Search for the cell housing the specified text and yield its (X, Y) center coordinate. 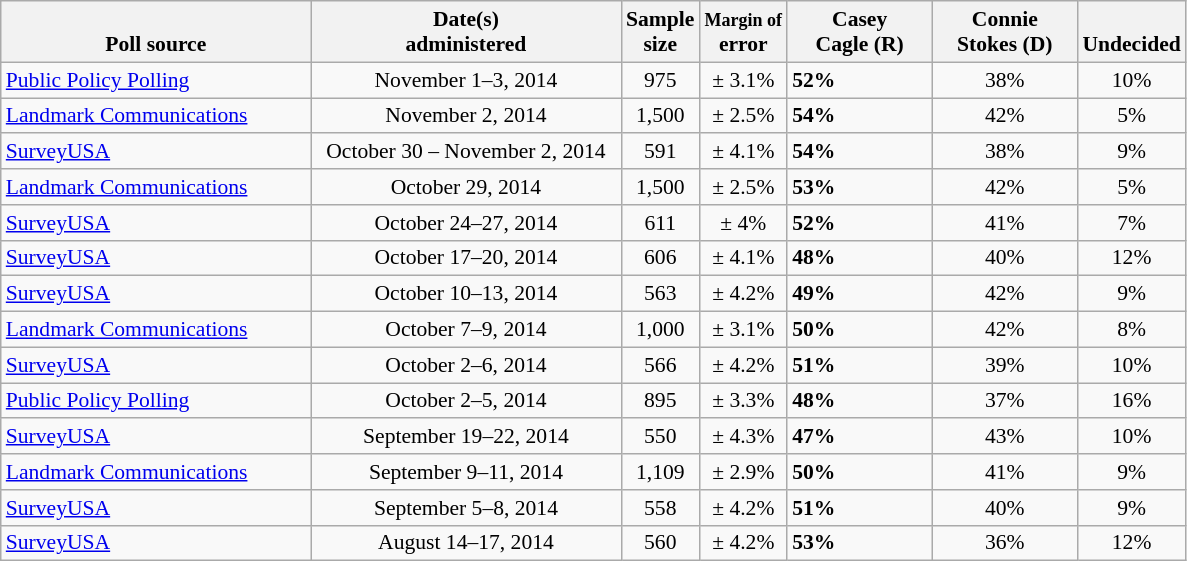
37% (1004, 401)
47% (860, 437)
895 (660, 401)
October 10–13, 2014 (466, 294)
October 24–27, 2014 (466, 223)
558 (660, 508)
Samplesize (660, 32)
43% (1004, 437)
Undecided (1131, 32)
November 2, 2014 (466, 116)
October 30 – November 2, 2014 (466, 152)
975 (660, 80)
September 19–22, 2014 (466, 437)
Poll source (156, 32)
7% (1131, 223)
563 (660, 294)
566 (660, 365)
Date(s)administered (466, 32)
September 5–8, 2014 (466, 508)
ConnieStokes (D) (1004, 32)
October 17–20, 2014 (466, 258)
39% (1004, 365)
591 (660, 152)
± 4% (743, 223)
8% (1131, 330)
611 (660, 223)
1,000 (660, 330)
CaseyCagle (R) (860, 32)
606 (660, 258)
October 29, 2014 (466, 187)
560 (660, 543)
550 (660, 437)
± 4.3% (743, 437)
October 7–9, 2014 (466, 330)
± 3.3% (743, 401)
October 2–6, 2014 (466, 365)
16% (1131, 401)
± 2.9% (743, 472)
October 2–5, 2014 (466, 401)
August 14–17, 2014 (466, 543)
November 1–3, 2014 (466, 80)
Margin oferror (743, 32)
1,109 (660, 472)
49% (860, 294)
36% (1004, 543)
September 9–11, 2014 (466, 472)
